Output the [X, Y] coordinate of the center of the cell containing the given text.  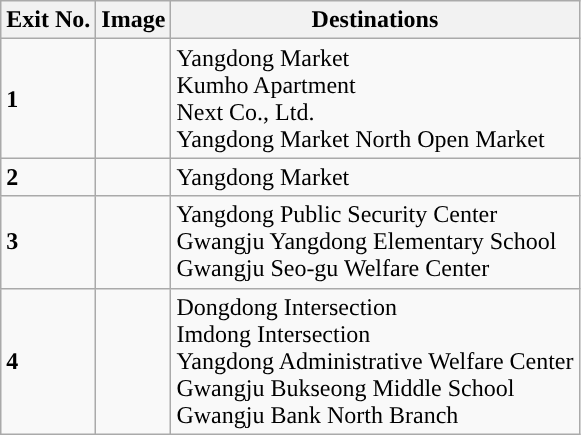
Destinations [375, 20]
1 [48, 98]
3 [48, 242]
4 [48, 361]
Yangdong Market [375, 177]
Image [134, 20]
Dongdong IntersectionImdong IntersectionYangdong Administrative Welfare CenterGwangju Bukseong Middle SchoolGwangju Bank North Branch [375, 361]
Yangdong Public Security CenterGwangju Yangdong Elementary SchoolGwangju Seo-gu Welfare Center [375, 242]
2 [48, 177]
Exit No. [48, 20]
Yangdong MarketKumho ApartmentNext Co., Ltd.Yangdong Market North Open Market [375, 98]
